Capture the cell that displays the provided text and extract its (x, y) central coordinate. 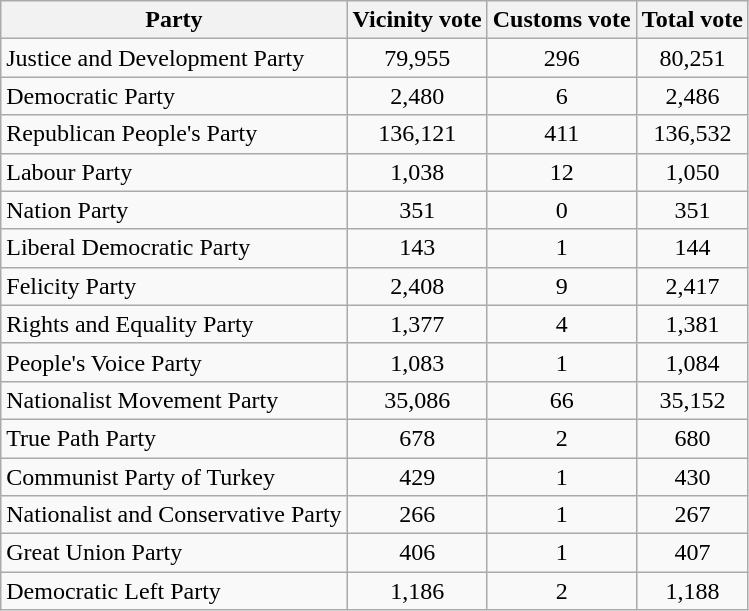
407 (692, 553)
1,083 (417, 362)
2,417 (692, 286)
Total vote (692, 20)
406 (417, 553)
267 (692, 515)
Customs vote (562, 20)
678 (417, 438)
680 (692, 438)
Republican People's Party (174, 134)
0 (562, 210)
136,121 (417, 134)
2,408 (417, 286)
1,186 (417, 591)
Communist Party of Turkey (174, 477)
Nation Party (174, 210)
People's Voice Party (174, 362)
35,152 (692, 400)
Justice and Development Party (174, 58)
1,188 (692, 591)
True Path Party (174, 438)
Vicinity vote (417, 20)
Democratic Left Party (174, 591)
1,381 (692, 324)
Rights and Equality Party (174, 324)
Felicity Party (174, 286)
2,480 (417, 96)
66 (562, 400)
429 (417, 477)
Labour Party (174, 172)
266 (417, 515)
1,050 (692, 172)
144 (692, 248)
Nationalist Movement Party (174, 400)
12 (562, 172)
Nationalist and Conservative Party (174, 515)
1,084 (692, 362)
6 (562, 96)
35,086 (417, 400)
136,532 (692, 134)
9 (562, 286)
1,038 (417, 172)
2,486 (692, 96)
1,377 (417, 324)
Liberal Democratic Party (174, 248)
Democratic Party (174, 96)
79,955 (417, 58)
143 (417, 248)
4 (562, 324)
80,251 (692, 58)
296 (562, 58)
Party (174, 20)
430 (692, 477)
411 (562, 134)
Great Union Party (174, 553)
